Determine the [x, y] coordinate at the center of the cell enclosing the given text.  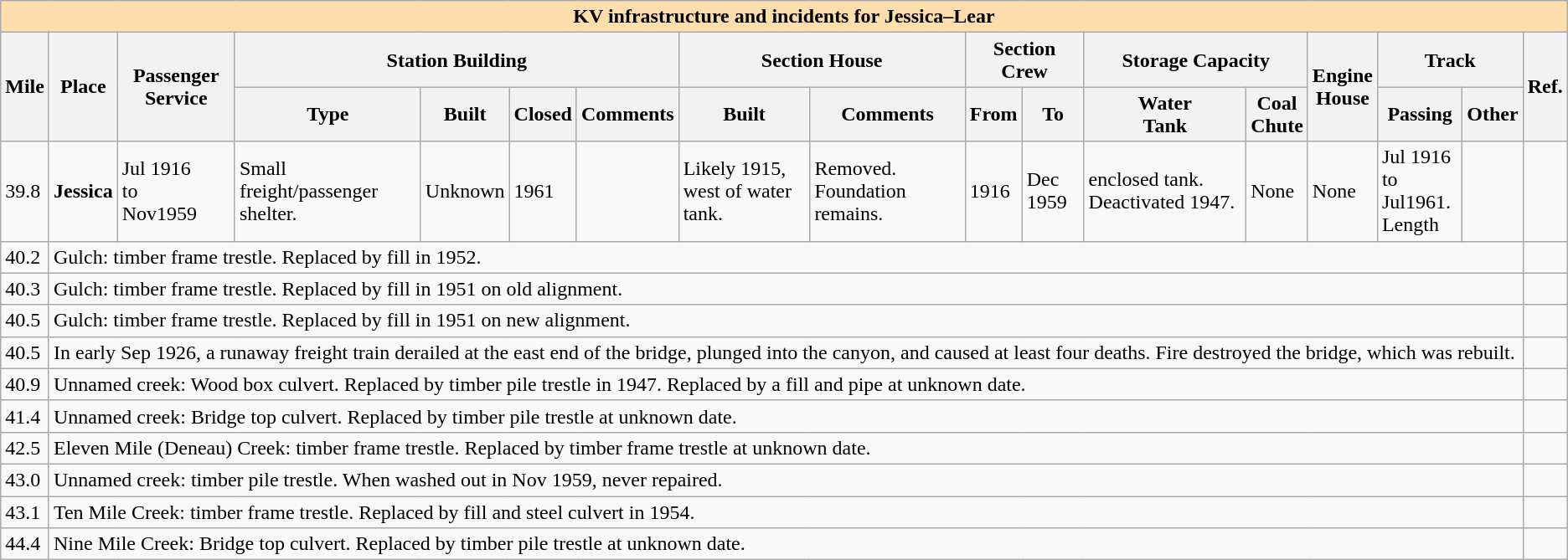
39.8 [25, 191]
CoalChute [1277, 114]
1961 [543, 191]
Nine Mile Creek: Bridge top culvert. Replaced by timber pile trestle at unknown date. [786, 544]
EngineHouse [1342, 87]
Mile [25, 87]
Passing [1419, 114]
Section House [822, 60]
Unnamed creek: Bridge top culvert. Replaced by timber pile trestle at unknown date. [786, 416]
42.5 [25, 448]
Ten Mile Creek: timber frame trestle. Replaced by fill and steel culvert in 1954. [786, 511]
40.3 [25, 289]
WaterTank [1165, 114]
Passenger Service [176, 87]
40.9 [25, 384]
Likely 1915, west of water tank. [744, 191]
Track [1450, 60]
Closed [543, 114]
Ref. [1545, 87]
Unnamed creek: timber pile trestle. When washed out in Nov 1959, never repaired. [786, 480]
Gulch: timber frame trestle. Replaced by fill in 1951 on old alignment. [786, 289]
43.1 [25, 511]
Gulch: timber frame trestle. Replaced by fill in 1951 on new alignment. [786, 321]
Jessica [83, 191]
From [993, 114]
Place [83, 87]
1916 [993, 191]
Station Building [456, 60]
enclosed tank. Deactivated 1947. [1165, 191]
43.0 [25, 480]
Storage Capacity [1196, 60]
SectionCrew [1024, 60]
Unknown [465, 191]
Eleven Mile (Deneau) Creek: timber frame trestle. Replaced by timber frame trestle at unknown date. [786, 448]
Jul 1916to Nov1959 [176, 191]
Other [1493, 114]
40.2 [25, 257]
41.4 [25, 416]
Type [328, 114]
Small freight/passenger shelter. [328, 191]
Jul 1916 toJul1961.Length [1419, 191]
KV infrastructure and incidents for Jessica–Lear [784, 17]
Dec 1959 [1053, 191]
Removed. Foundation remains. [888, 191]
To [1053, 114]
Gulch: timber frame trestle. Replaced by fill in 1952. [786, 257]
44.4 [25, 544]
Unnamed creek: Wood box culvert. Replaced by timber pile trestle in 1947. Replaced by a fill and pipe at unknown date. [786, 384]
